Return the (X, Y) coordinate for the center point of the cell that contains the specified text.  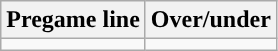
Over/under (210, 20)
Pregame line (74, 20)
